From the cell containing the given text, extract its center point as (x, y) coordinate. 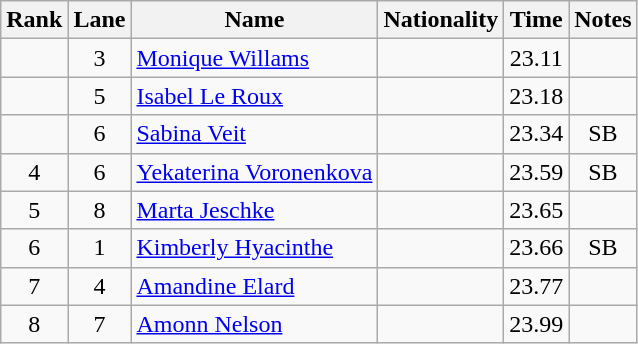
Amandine Elard (254, 286)
23.59 (536, 172)
Amonn Nelson (254, 324)
23.99 (536, 324)
Notes (603, 20)
23.77 (536, 286)
23.66 (536, 248)
1 (100, 248)
Time (536, 20)
Name (254, 20)
Yekaterina Voronenkova (254, 172)
Nationality (441, 20)
Monique Willams (254, 58)
Lane (100, 20)
23.65 (536, 210)
Isabel Le Roux (254, 96)
Rank (34, 20)
3 (100, 58)
23.34 (536, 134)
Marta Jeschke (254, 210)
Kimberly Hyacinthe (254, 248)
23.18 (536, 96)
23.11 (536, 58)
Sabina Veit (254, 134)
